Find where the given text appears and provide that cell's center as (X, Y) coordinate. 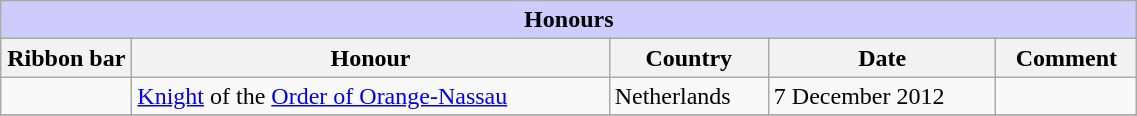
Country (688, 58)
Comment (1066, 58)
Date (882, 58)
Ribbon bar (66, 58)
7 December 2012 (882, 96)
Knight of the Order of Orange-Nassau (370, 96)
Honour (370, 58)
Honours (569, 20)
Netherlands (688, 96)
